Detect which cell encompasses the target text, then output its [X, Y] center coordinate. 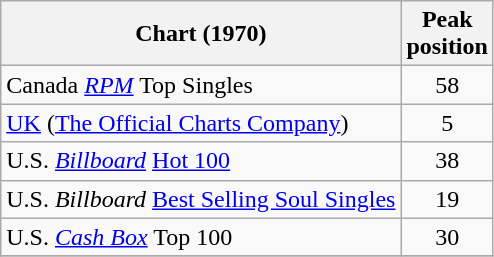
U.S. Cash Box Top 100 [201, 237]
19 [447, 199]
38 [447, 161]
5 [447, 123]
Canada RPM Top Singles [201, 85]
Peakposition [447, 34]
U.S. Billboard Best Selling Soul Singles [201, 199]
58 [447, 85]
U.S. Billboard Hot 100 [201, 161]
UK (The Official Charts Company) [201, 123]
30 [447, 237]
Chart (1970) [201, 34]
